Provide the [X, Y] coordinate of the cell's center where the given text is located.  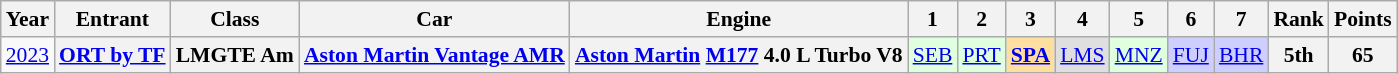
2 [981, 19]
2023 [28, 55]
3 [1030, 19]
Entrant [112, 19]
65 [1363, 55]
Class [235, 19]
Points [1363, 19]
5th [1298, 55]
LMS [1082, 55]
4 [1082, 19]
Year [28, 19]
MNZ [1139, 55]
5 [1139, 19]
6 [1191, 19]
Aston Martin M177 4.0 L Turbo V8 [739, 55]
ORT by TF [112, 55]
Rank [1298, 19]
SPA [1030, 55]
FUJ [1191, 55]
BHR [1242, 55]
7 [1242, 19]
Aston Martin Vantage AMR [434, 55]
LMGTE Am [235, 55]
Engine [739, 19]
1 [933, 19]
PRT [981, 55]
Car [434, 19]
SEB [933, 55]
